Determine the (X, Y) coordinate at the center of the cell enclosing the given text.  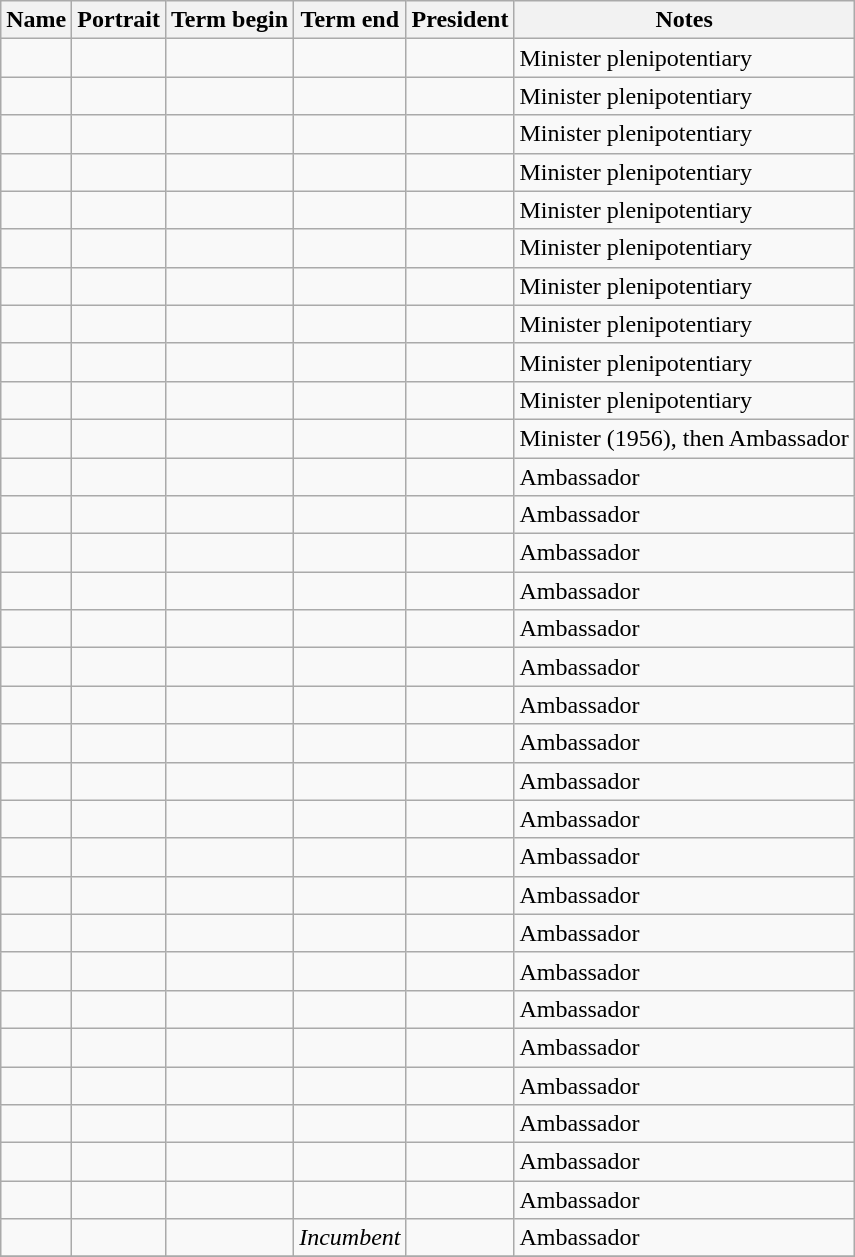
Term begin (229, 20)
Incumbent (350, 1238)
Name (36, 20)
Minister (1956), then Ambassador (684, 438)
Notes (684, 20)
Term end (350, 20)
Portrait (119, 20)
President (460, 20)
